From the cell containing the given text, extract its center point as (X, Y) coordinate. 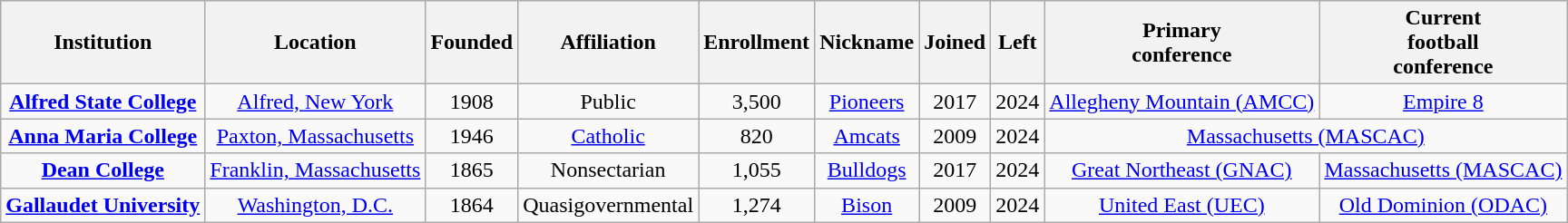
Pioneers (867, 102)
Bison (867, 205)
Old Dominion (ODAC) (1443, 205)
Currentfootballconference (1443, 43)
1864 (472, 205)
1946 (472, 136)
Nonsectarian (608, 170)
Joined (955, 43)
Allegheny Mountain (AMCC) (1181, 102)
Left (1018, 43)
United East (UEC) (1181, 205)
Quasigovernmental (608, 205)
Franklin, Massachusetts (316, 170)
Alfred, New York (316, 102)
Empire 8 (1443, 102)
Affiliation (608, 43)
1865 (472, 170)
Anna Maria College (103, 136)
Dean College (103, 170)
1,274 (757, 205)
Gallaudet University (103, 205)
Catholic (608, 136)
1,055 (757, 170)
Nickname (867, 43)
Enrollment (757, 43)
Washington, D.C. (316, 205)
Alfred State College (103, 102)
Bulldogs (867, 170)
3,500 (757, 102)
Great Northeast (GNAC) (1181, 170)
Institution (103, 43)
820 (757, 136)
Public (608, 102)
Paxton, Massachusetts (316, 136)
Amcats (867, 136)
1908 (472, 102)
Location (316, 43)
Founded (472, 43)
Primaryconference (1181, 43)
